Provide the (x, y) coordinate of the cell's center where the given text is located.  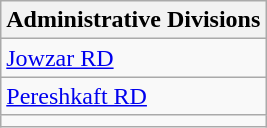
Jowzar RD (134, 58)
Administrative Divisions (134, 20)
Pereshkaft RD (134, 96)
